Output the [x, y] coordinate of the center of the cell containing the given text.  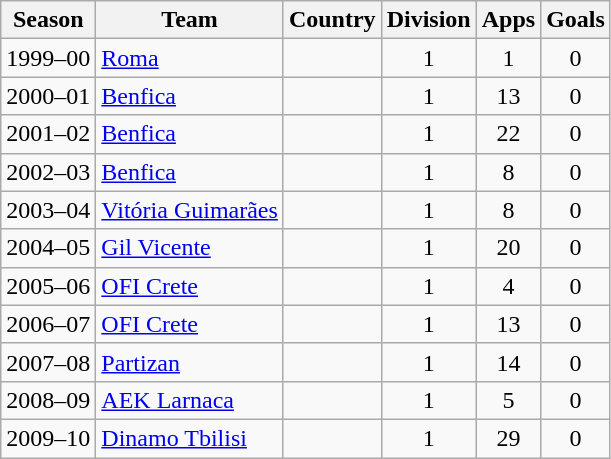
2000–01 [48, 96]
Gil Vicente [190, 248]
5 [508, 400]
29 [508, 438]
2009–10 [48, 438]
2001–02 [48, 134]
Team [190, 20]
2007–08 [48, 362]
2006–07 [48, 324]
1999–00 [48, 58]
14 [508, 362]
Goals [576, 20]
2005–06 [48, 286]
Roma [190, 58]
Vitória Guimarães [190, 210]
4 [508, 286]
Season [48, 20]
Partizan [190, 362]
AEK Larnaca [190, 400]
Apps [508, 20]
2002–03 [48, 172]
Division [428, 20]
2008–09 [48, 400]
22 [508, 134]
Dinamo Tbilisi [190, 438]
20 [508, 248]
2003–04 [48, 210]
2004–05 [48, 248]
Country [332, 20]
